Extract the [X, Y] coordinate from the center of the cell holding the provided text.  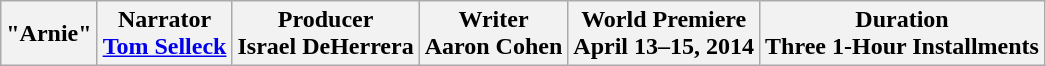
World PremiereApril 13–15, 2014 [664, 34]
"Arnie" [49, 34]
ProducerIsrael DeHerrera [326, 34]
WriterAaron Cohen [494, 34]
DurationThree 1-Hour Installments [902, 34]
NarratorTom Selleck [164, 34]
